Scan for the cell matching the given text and deliver its (x, y) coordinate at center. 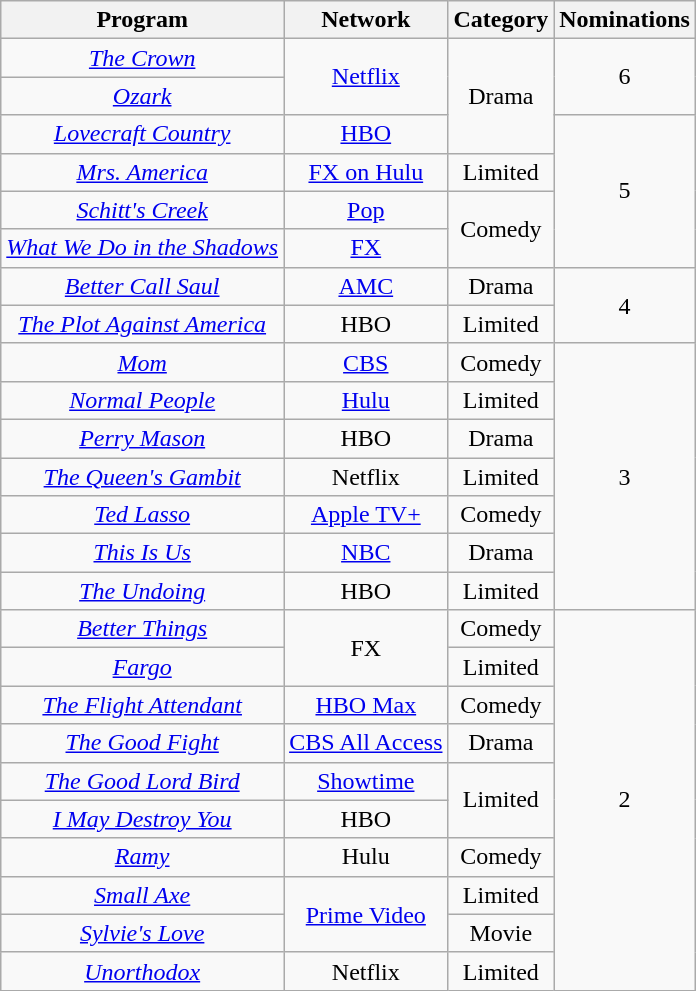
2 (625, 800)
Better Things (142, 629)
Lovecraft Country (142, 134)
Apple TV+ (366, 515)
The Good Lord Bird (142, 781)
Network (366, 20)
NBC (366, 553)
Better Call Saul (142, 286)
Normal People (142, 400)
CBS (366, 362)
Perry Mason (142, 438)
Ozark (142, 96)
Ted Lasso (142, 515)
CBS All Access (366, 743)
The Plot Against America (142, 324)
What We Do in the Shadows (142, 248)
5 (625, 191)
AMC (366, 286)
FX on Hulu (366, 172)
Prime Video (366, 914)
Unorthodox (142, 971)
The Undoing (142, 591)
Mom (142, 362)
Nominations (625, 20)
The Queen's Gambit (142, 477)
Category (501, 20)
6 (625, 77)
Fargo (142, 667)
The Crown (142, 58)
Showtime (366, 781)
Ramy (142, 857)
The Flight Attendant (142, 705)
4 (625, 305)
Movie (501, 933)
The Good Fight (142, 743)
This Is Us (142, 553)
HBO Max (366, 705)
Sylvie's Love (142, 933)
Schitt's Creek (142, 210)
I May Destroy You (142, 819)
Small Axe (142, 895)
Pop (366, 210)
Program (142, 20)
Mrs. America (142, 172)
3 (625, 476)
